Determine the (X, Y) coordinate at the center of the cell enclosing the given text.  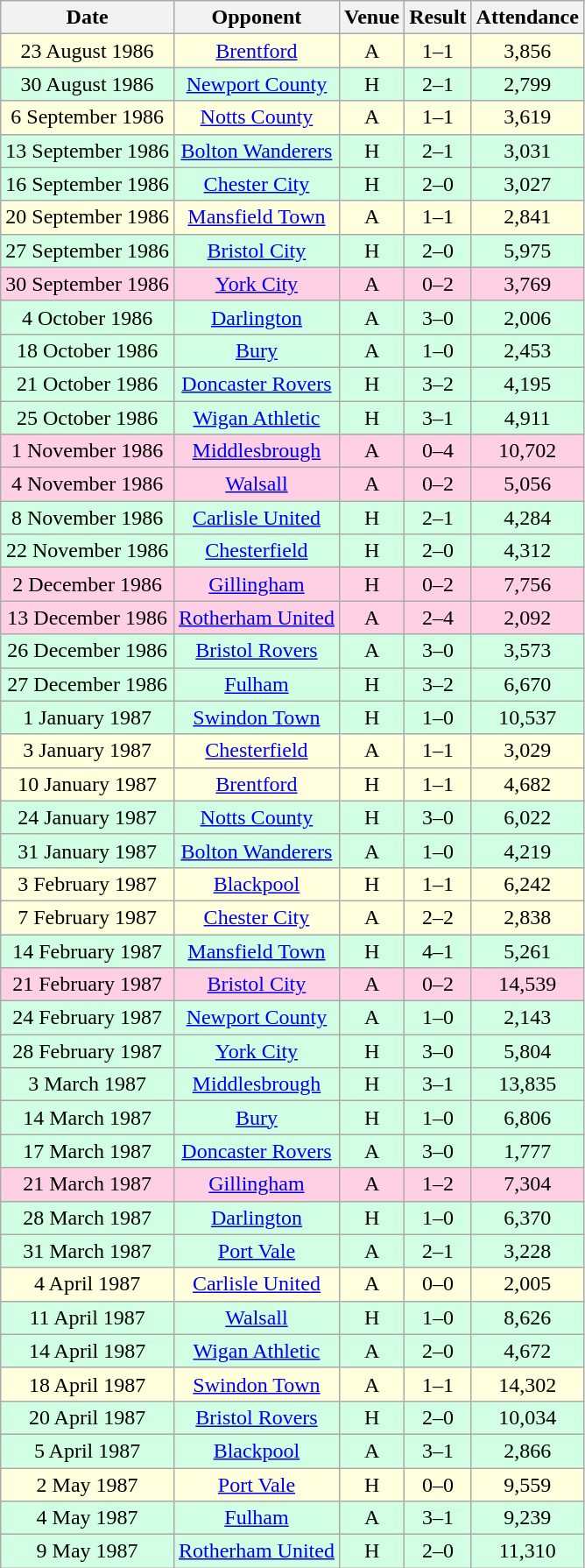
24 January 1987 (88, 817)
27 December 1986 (88, 684)
14 April 1987 (88, 1351)
2,838 (527, 917)
11,310 (527, 1551)
27 September 1986 (88, 251)
10,537 (527, 717)
31 March 1987 (88, 1251)
3,619 (527, 117)
14 March 1987 (88, 1118)
2,006 (527, 317)
21 March 1987 (88, 1184)
3 March 1987 (88, 1084)
2 May 1987 (88, 1485)
7 February 1987 (88, 917)
6,370 (527, 1218)
8,626 (527, 1317)
4 November 1986 (88, 484)
26 December 1986 (88, 651)
1,777 (527, 1151)
25 October 1986 (88, 418)
14,302 (527, 1384)
4,284 (527, 518)
24 February 1987 (88, 1018)
17 March 1987 (88, 1151)
2–2 (438, 917)
2,866 (527, 1451)
11 April 1987 (88, 1317)
20 April 1987 (88, 1417)
3 February 1987 (88, 884)
3,228 (527, 1251)
2,841 (527, 217)
Date (88, 18)
14 February 1987 (88, 950)
4 May 1987 (88, 1518)
4–1 (438, 950)
3,856 (527, 51)
9 May 1987 (88, 1551)
2,005 (527, 1284)
7,756 (527, 584)
4,911 (527, 418)
5,056 (527, 484)
Attendance (527, 18)
28 March 1987 (88, 1218)
5 April 1987 (88, 1451)
20 September 1986 (88, 217)
3 January 1987 (88, 751)
30 August 1986 (88, 84)
2,143 (527, 1018)
1 November 1986 (88, 451)
Opponent (256, 18)
13 December 1986 (88, 618)
16 September 1986 (88, 184)
6,242 (527, 884)
21 February 1987 (88, 985)
13,835 (527, 1084)
Result (438, 18)
1–2 (438, 1184)
23 August 1986 (88, 51)
3,573 (527, 651)
6,806 (527, 1118)
10 January 1987 (88, 784)
3,769 (527, 284)
10,034 (527, 1417)
18 October 1986 (88, 350)
4,672 (527, 1351)
6,670 (527, 684)
21 October 1986 (88, 384)
14,539 (527, 985)
9,559 (527, 1485)
30 September 1986 (88, 284)
4,312 (527, 551)
0–4 (438, 451)
2–4 (438, 618)
2,453 (527, 350)
4,195 (527, 384)
10,702 (527, 451)
3,031 (527, 151)
7,304 (527, 1184)
3,029 (527, 751)
4 October 1986 (88, 317)
1 January 1987 (88, 717)
2,799 (527, 84)
2,092 (527, 618)
6,022 (527, 817)
Venue (371, 18)
8 November 1986 (88, 518)
3,027 (527, 184)
5,975 (527, 251)
4 April 1987 (88, 1284)
4,219 (527, 851)
5,261 (527, 950)
31 January 1987 (88, 851)
18 April 1987 (88, 1384)
5,804 (527, 1051)
4,682 (527, 784)
2 December 1986 (88, 584)
22 November 1986 (88, 551)
9,239 (527, 1518)
13 September 1986 (88, 151)
28 February 1987 (88, 1051)
6 September 1986 (88, 117)
